From the cell containing the given text, extract its center point as [x, y] coordinate. 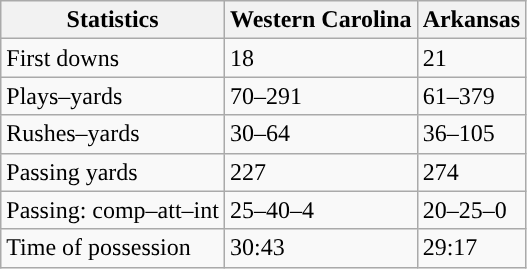
70–291 [320, 96]
29:17 [471, 248]
20–25–0 [471, 210]
36–105 [471, 134]
227 [320, 172]
Statistics [113, 20]
Arkansas [471, 20]
Time of possession [113, 248]
Plays–yards [113, 96]
18 [320, 58]
Rushes–yards [113, 134]
30–64 [320, 134]
21 [471, 58]
25–40–4 [320, 210]
Western Carolina [320, 20]
Passing: comp–att–int [113, 210]
274 [471, 172]
30:43 [320, 248]
First downs [113, 58]
Passing yards [113, 172]
61–379 [471, 96]
